Return the (x, y) coordinate for the center point of the cell that contains the specified text.  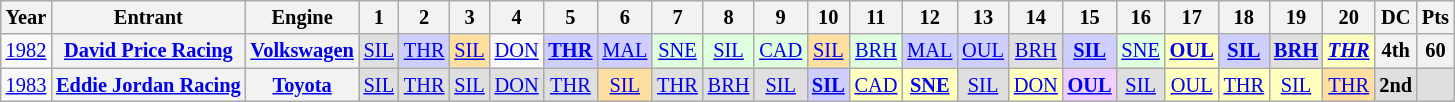
2 (424, 17)
Entrant (148, 17)
10 (828, 17)
19 (1296, 17)
12 (930, 17)
2nd (1396, 85)
17 (1192, 17)
9 (780, 17)
7 (677, 17)
Volkswagen (302, 51)
Pts (1436, 17)
20 (1349, 17)
8 (729, 17)
Year (26, 17)
David Price Racing (148, 51)
1 (379, 17)
1982 (26, 51)
16 (1141, 17)
1983 (26, 85)
Eddie Jordan Racing (148, 85)
6 (624, 17)
4 (517, 17)
Toyota (302, 85)
13 (983, 17)
11 (876, 17)
60 (1436, 51)
15 (1090, 17)
18 (1244, 17)
3 (469, 17)
4th (1396, 51)
5 (570, 17)
14 (1036, 17)
Engine (302, 17)
DC (1396, 17)
